Detect which cell encompasses the target text, then output its [x, y] center coordinate. 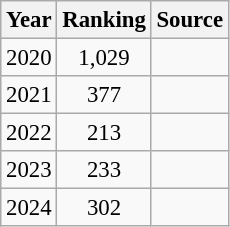
233 [104, 170]
302 [104, 208]
2020 [29, 58]
Ranking [104, 20]
Source [190, 20]
Year [29, 20]
213 [104, 133]
2023 [29, 170]
1,029 [104, 58]
2022 [29, 133]
2024 [29, 208]
2021 [29, 95]
377 [104, 95]
